Find where the given text appears and provide that cell's center as [x, y] coordinate. 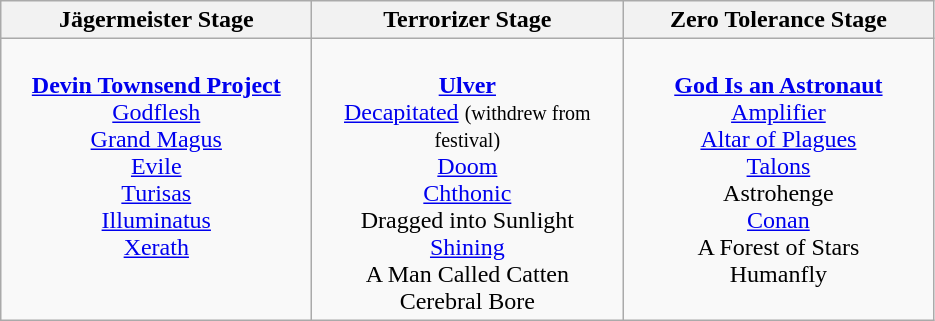
Zero Tolerance Stage [778, 20]
Ulver Decapitated (withdrew from festival) Doom Chthonic Dragged into Sunlight Shining A Man Called Catten Cerebral Bore [468, 180]
Devin Townsend Project Godflesh Grand Magus Evile Turisas Illuminatus Xerath [156, 180]
Terrorizer Stage [468, 20]
Jägermeister Stage [156, 20]
God Is an Astronaut Amplifier Altar of Plagues Talons Astrohenge Conan A Forest of Stars Humanfly [778, 180]
